Provide the [x, y] coordinate of the cell's center where the given text is located.  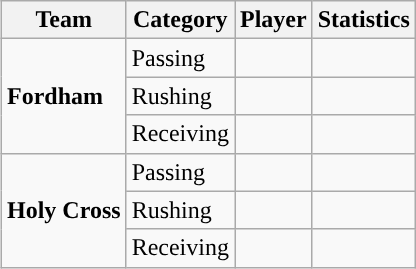
Statistics [364, 20]
Category [180, 20]
Fordham [64, 96]
Player [273, 20]
Holy Cross [64, 210]
Team [64, 20]
